Return the [X, Y] coordinate for the center point of the cell that contains the specified text.  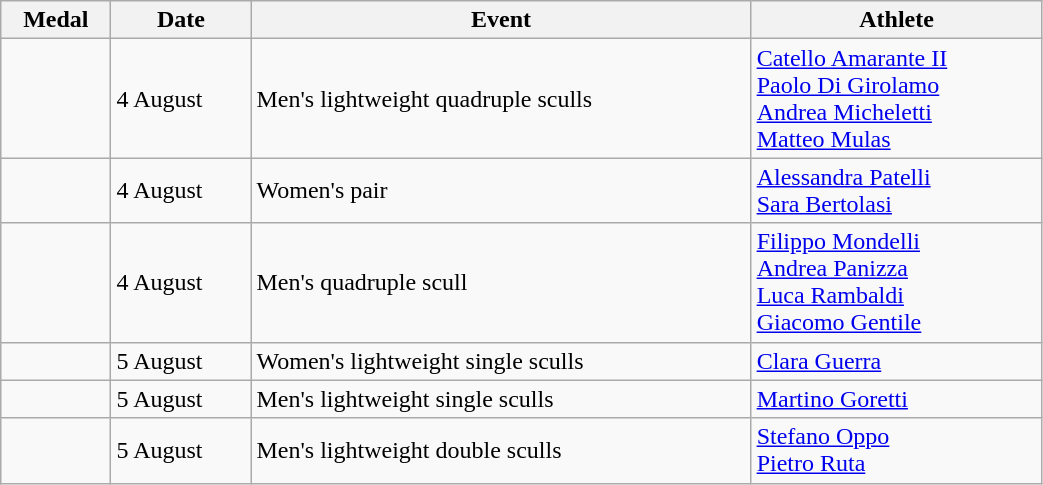
Martino Goretti [896, 399]
Men's lightweight quadruple sculls [501, 98]
Men's lightweight double sculls [501, 450]
Medal [56, 20]
Filippo MondelliAndrea PanizzaLuca RambaldiGiacomo Gentile [896, 282]
Women's pair [501, 190]
Alessandra PatelliSara Bertolasi [896, 190]
Clara Guerra [896, 361]
Men's quadruple scull [501, 282]
Event [501, 20]
Athlete [896, 20]
Date [181, 20]
Catello Amarante IIPaolo Di GirolamoAndrea MichelettiMatteo Mulas [896, 98]
Women's lightweight single sculls [501, 361]
Men's lightweight single sculls [501, 399]
Stefano OppoPietro Ruta [896, 450]
